Determine the [x, y] coordinate at the center of the cell enclosing the given text.  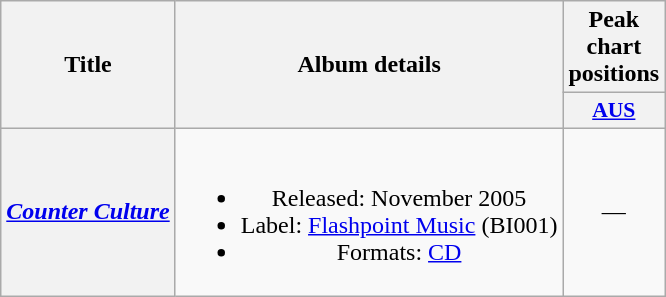
AUS [614, 111]
— [614, 212]
Album details [369, 65]
Peak chart positions [614, 47]
Released: November 2005Label: Flashpoint Music (BI001)Formats: CD [369, 212]
Title [88, 65]
Counter Culture [88, 212]
